Return the [x, y] coordinate for the center point of the cell that contains the specified text.  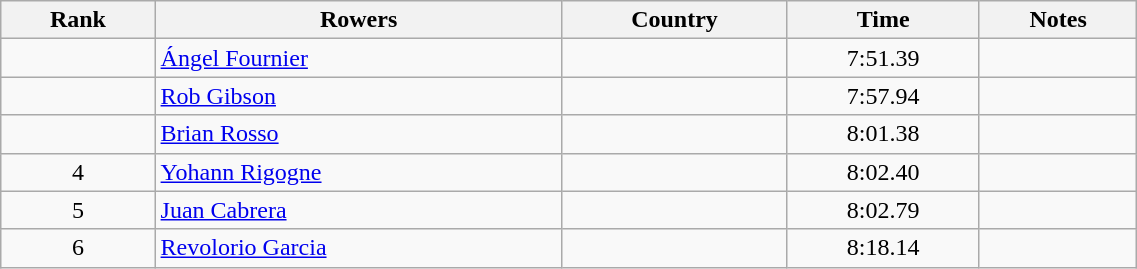
8:01.38 [884, 134]
7:51.39 [884, 58]
Revolorio Garcia [358, 248]
Rob Gibson [358, 96]
Brian Rosso [358, 134]
7:57.94 [884, 96]
Juan Cabrera [358, 210]
6 [78, 248]
Notes [1058, 20]
Time [884, 20]
4 [78, 172]
Country [674, 20]
Yohann Rigogne [358, 172]
Ángel Fournier [358, 58]
Rank [78, 20]
8:02.40 [884, 172]
5 [78, 210]
8:18.14 [884, 248]
8:02.79 [884, 210]
Rowers [358, 20]
